Detect which cell encompasses the target text, then output its [X, Y] center coordinate. 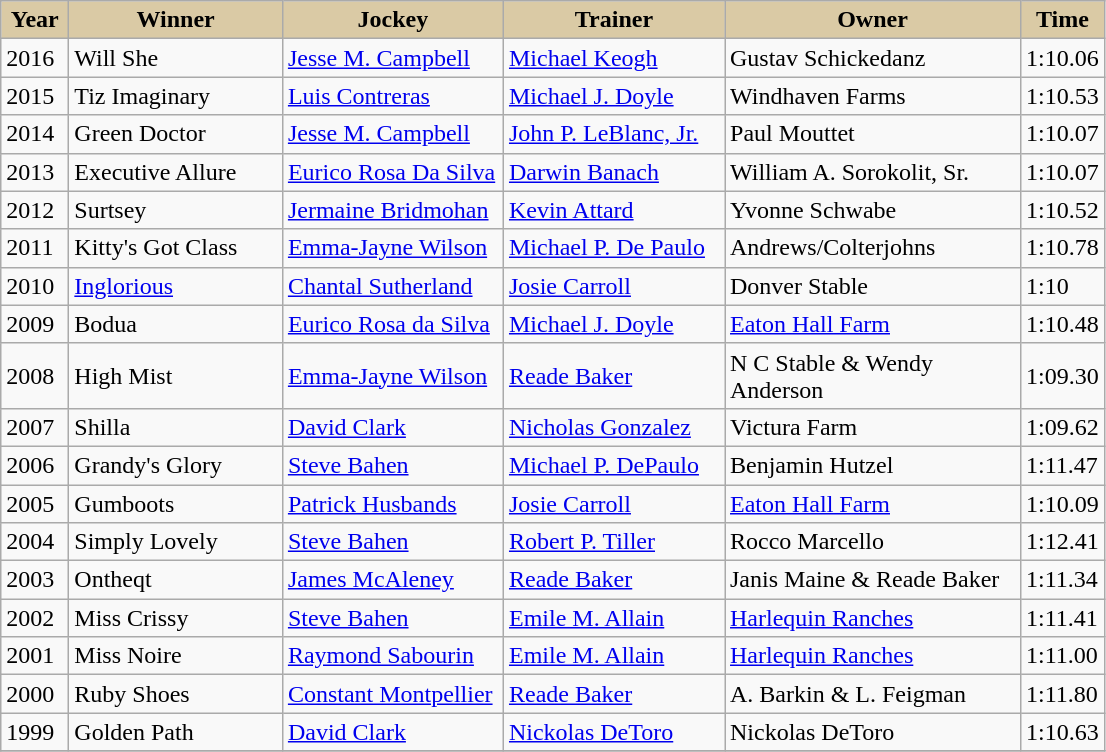
Kevin Attard [614, 210]
1:09.30 [1063, 376]
1:10 [1063, 286]
William A. Sorokolit, Sr. [872, 172]
1:11.34 [1063, 580]
Surtsey [176, 210]
Miss Noire [176, 656]
2016 [35, 58]
1:10.78 [1063, 248]
2015 [35, 96]
Yvonne Schwabe [872, 210]
Golden Path [176, 732]
Darwin Banach [614, 172]
2011 [35, 248]
Gumboots [176, 503]
Michael Keogh [614, 58]
2003 [35, 580]
Luis Contreras [392, 96]
1:11.00 [1063, 656]
Andrews/Colterjohns [872, 248]
Bodua [176, 324]
Inglorious [176, 286]
Will She [176, 58]
1:10.09 [1063, 503]
1:11.41 [1063, 618]
Eurico Rosa Da Silva [392, 172]
2007 [35, 427]
Benjamin Hutzel [872, 465]
Michael P. De Paulo [614, 248]
Ruby Shoes [176, 694]
Chantal Sutherland [392, 286]
1:10.52 [1063, 210]
Green Doctor [176, 134]
A. Barkin & L. Feigman [872, 694]
1:10.48 [1063, 324]
Constant Montpellier [392, 694]
2006 [35, 465]
Robert P. Tiller [614, 542]
Shilla [176, 427]
Simply Lovely [176, 542]
N C Stable & Wendy Anderson [872, 376]
Owner [872, 20]
1:11.80 [1063, 694]
Trainer [614, 20]
Executive Allure [176, 172]
1999 [35, 732]
1:12.41 [1063, 542]
Miss Crissy [176, 618]
2013 [35, 172]
Rocco Marcello [872, 542]
2014 [35, 134]
Gustav Schickedanz [872, 58]
Tiz Imaginary [176, 96]
2004 [35, 542]
1:10.06 [1063, 58]
Grandy's Glory [176, 465]
2000 [35, 694]
James McAleney [392, 580]
2009 [35, 324]
2005 [35, 503]
2001 [35, 656]
Windhaven Farms [872, 96]
Jockey [392, 20]
Donver Stable [872, 286]
Victura Farm [872, 427]
1:10.53 [1063, 96]
John P. LeBlanc, Jr. [614, 134]
Kitty's Got Class [176, 248]
Raymond Sabourin [392, 656]
Janis Maine & Reade Baker [872, 580]
Time [1063, 20]
Year [35, 20]
Jermaine Bridmohan [392, 210]
1:09.62 [1063, 427]
High Mist [176, 376]
1:11.47 [1063, 465]
2002 [35, 618]
2008 [35, 376]
Michael P. DePaulo [614, 465]
2012 [35, 210]
Paul Mouttet [872, 134]
Ontheqt [176, 580]
Eurico Rosa da Silva [392, 324]
Patrick Husbands [392, 503]
1:10.63 [1063, 732]
Nicholas Gonzalez [614, 427]
Winner [176, 20]
2010 [35, 286]
